Identify which cell holds the provided text, then report its (X, Y) central coordinate. 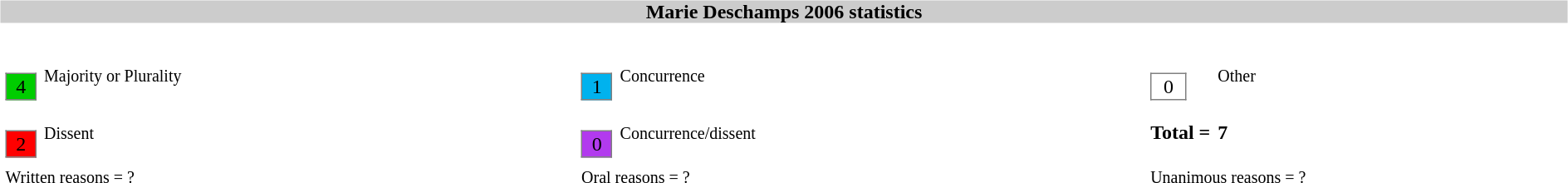
7 (1390, 132)
Concurrence/dissent (882, 132)
Marie Deschamps 2006 statistics (784, 12)
Concurrence (882, 76)
Total = (1180, 132)
Majority or Plurality (309, 76)
Other (1390, 76)
Dissent (309, 132)
